Determine the [X, Y] coordinate at the center of the cell enclosing the given text.  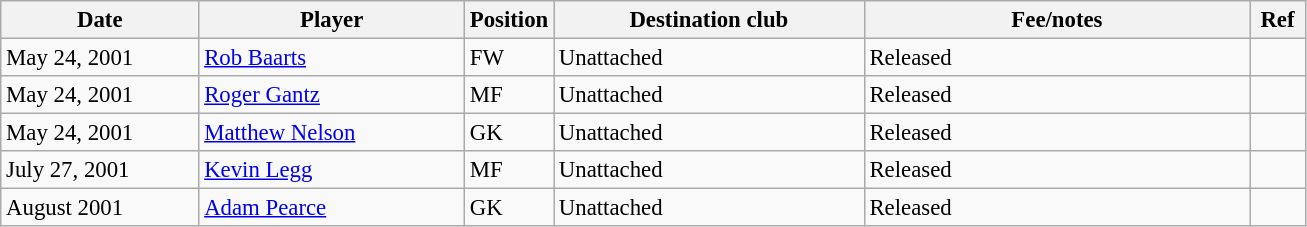
Matthew Nelson [332, 133]
July 27, 2001 [100, 170]
FW [508, 58]
Adam Pearce [332, 208]
Fee/notes [1057, 20]
Ref [1278, 20]
Destination club [710, 20]
Player [332, 20]
Roger Gantz [332, 95]
Kevin Legg [332, 170]
Rob Baarts [332, 58]
August 2001 [100, 208]
Position [508, 20]
Date [100, 20]
